Detect which cell encompasses the target text, then output its [X, Y] center coordinate. 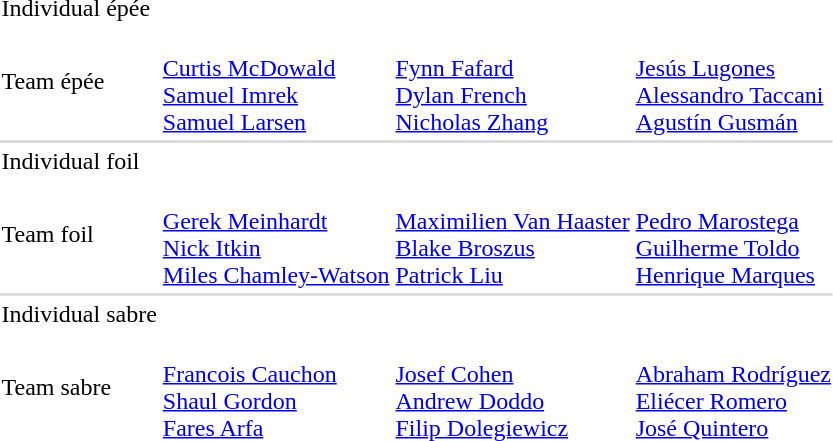
Individual foil [79, 161]
Maximilien Van HaasterBlake BroszusPatrick Liu [512, 234]
Fynn FafardDylan FrenchNicholas Zhang [512, 82]
Pedro MarostegaGuilherme ToldoHenrique Marques [733, 234]
Jesús LugonesAlessandro TaccaniAgustín Gusmán [733, 82]
Team foil [79, 234]
Individual sabre [79, 314]
Team épée [79, 82]
Curtis McDowaldSamuel ImrekSamuel Larsen [276, 82]
Gerek MeinhardtNick ItkinMiles Chamley-Watson [276, 234]
